Return [X, Y] of the center of cell containing provided text 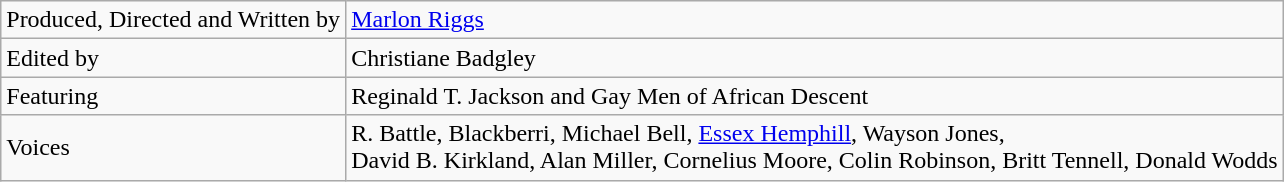
Voices [174, 148]
Christiane Badgley [815, 58]
Edited by [174, 58]
Marlon Riggs [815, 20]
Reginald T. Jackson and Gay Men of African Descent [815, 96]
Featuring [174, 96]
Produced, Directed and Written by [174, 20]
